Determine the (x, y) coordinate at the center of the cell enclosing the given text.  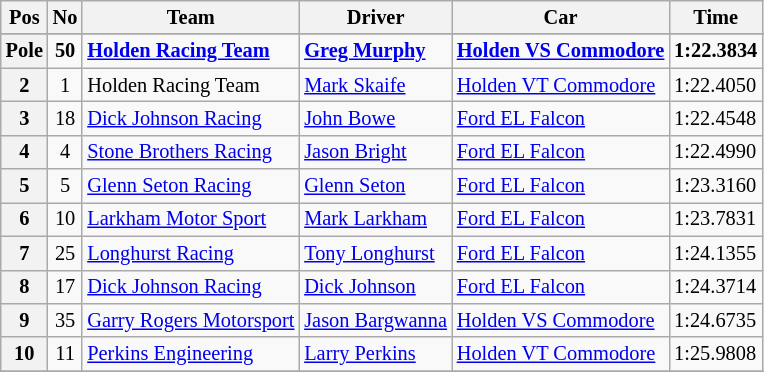
18 (66, 118)
1 (66, 85)
1:24.6735 (716, 320)
Time (716, 17)
Greg Murphy (376, 51)
Mark Larkham (376, 219)
Pos (24, 17)
3 (24, 118)
Driver (376, 17)
Tony Longhurst (376, 253)
John Bowe (376, 118)
Larry Perkins (376, 354)
Longhurst Racing (190, 253)
11 (66, 354)
6 (24, 219)
Jason Bargwanna (376, 320)
1:24.3714 (716, 287)
Mark Skaife (376, 85)
Perkins Engineering (190, 354)
2 (24, 85)
Glenn Seton Racing (190, 186)
1:23.7831 (716, 219)
Jason Bright (376, 152)
1:22.4990 (716, 152)
25 (66, 253)
No (66, 17)
Pole (24, 51)
8 (24, 287)
1:22.4548 (716, 118)
Glenn Seton (376, 186)
9 (24, 320)
1:24.1355 (716, 253)
17 (66, 287)
7 (24, 253)
Dick Johnson (376, 287)
1:22.4050 (716, 85)
Car (560, 17)
Garry Rogers Motorsport (190, 320)
50 (66, 51)
35 (66, 320)
Team (190, 17)
1:22.3834 (716, 51)
1:25.9808 (716, 354)
1:23.3160 (716, 186)
Larkham Motor Sport (190, 219)
Stone Brothers Racing (190, 152)
